Locate the cell with the specified text and output its (X, Y) center coordinate. 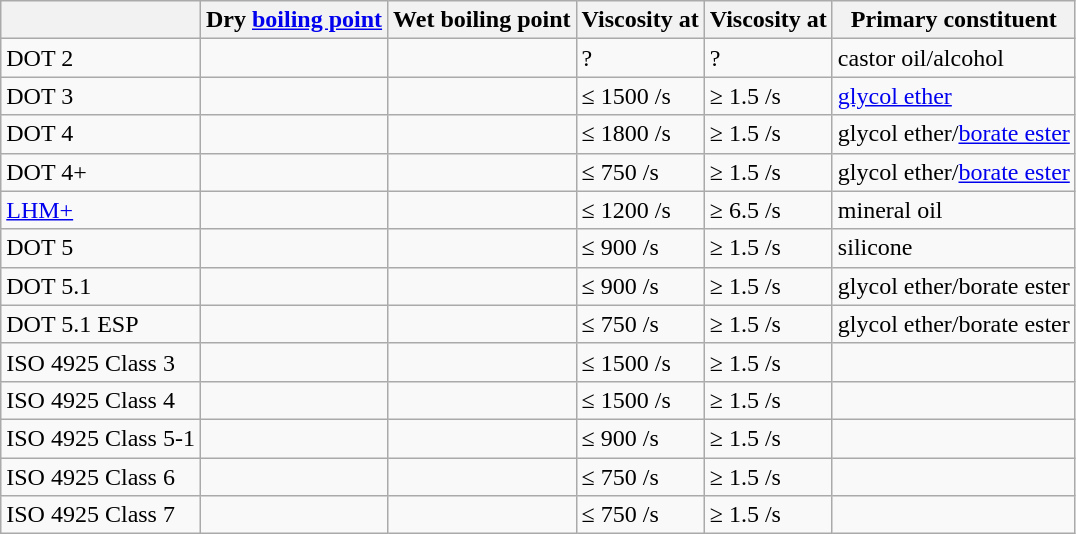
≤ 1800 /s (640, 134)
≤ 1200 /s (640, 210)
mineral oil (954, 210)
LHM+ (101, 210)
ISO 4925 Class 6 (101, 477)
glycol ether (954, 96)
ISO 4925 Class 5-1 (101, 438)
≥ 6.5 /s (768, 210)
silicone (954, 248)
DOT 2 (101, 58)
Primary constituent (954, 20)
castor oil/alcohol (954, 58)
DOT 3 (101, 96)
ISO 4925 Class 3 (101, 362)
Wet boiling point (482, 20)
DOT 5.1 (101, 286)
DOT 5 (101, 248)
ISO 4925 Class 7 (101, 515)
Dry boiling point (294, 20)
DOT 5.1 ESP (101, 324)
DOT 4 (101, 134)
ISO 4925 Class 4 (101, 400)
DOT 4+ (101, 172)
